Capture the cell that displays the provided text and extract its [X, Y] central coordinate. 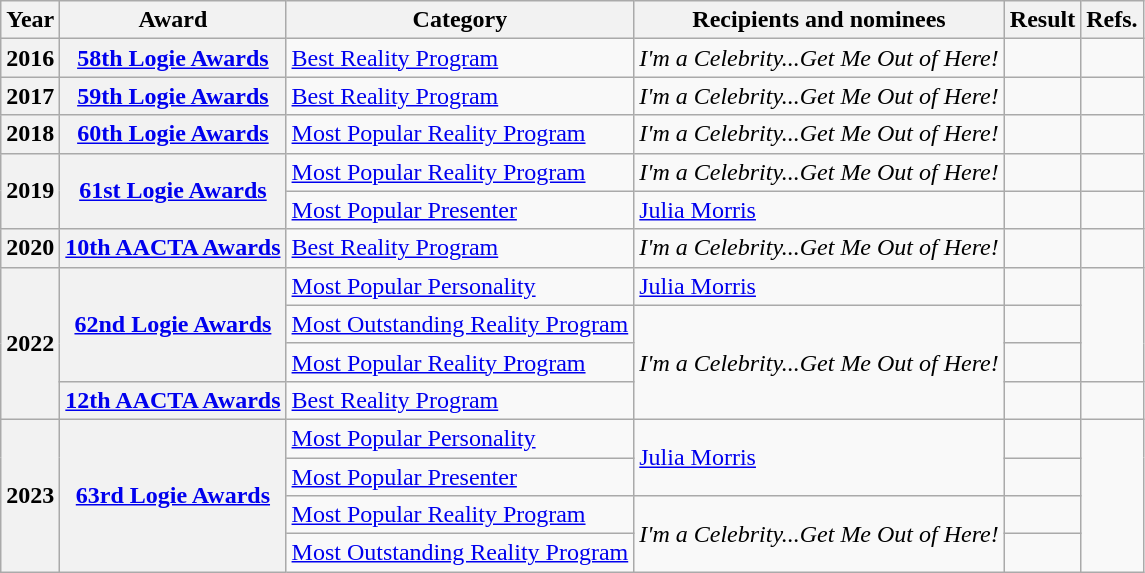
2022 [30, 343]
Award [173, 20]
Year [30, 20]
58th Logie Awards [173, 58]
Refs. [1112, 20]
2018 [30, 134]
Recipients and nominees [820, 20]
2017 [30, 96]
Result [1042, 20]
61st Logie Awards [173, 191]
Category [460, 20]
63rd Logie Awards [173, 495]
60th Logie Awards [173, 134]
59th Logie Awards [173, 96]
2019 [30, 191]
2023 [30, 495]
2020 [30, 248]
10th AACTA Awards [173, 248]
62nd Logie Awards [173, 324]
2016 [30, 58]
12th AACTA Awards [173, 400]
